Determine the (x, y) coordinate at the center of the cell enclosing the given text.  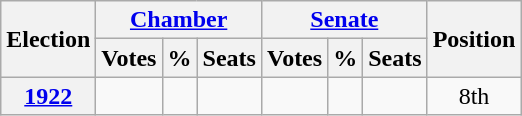
1922 (48, 96)
Senate (344, 20)
8th (474, 96)
Chamber (179, 20)
Position (474, 39)
Election (48, 39)
